Output the [X, Y] coordinate of the center of the cell containing the given text.  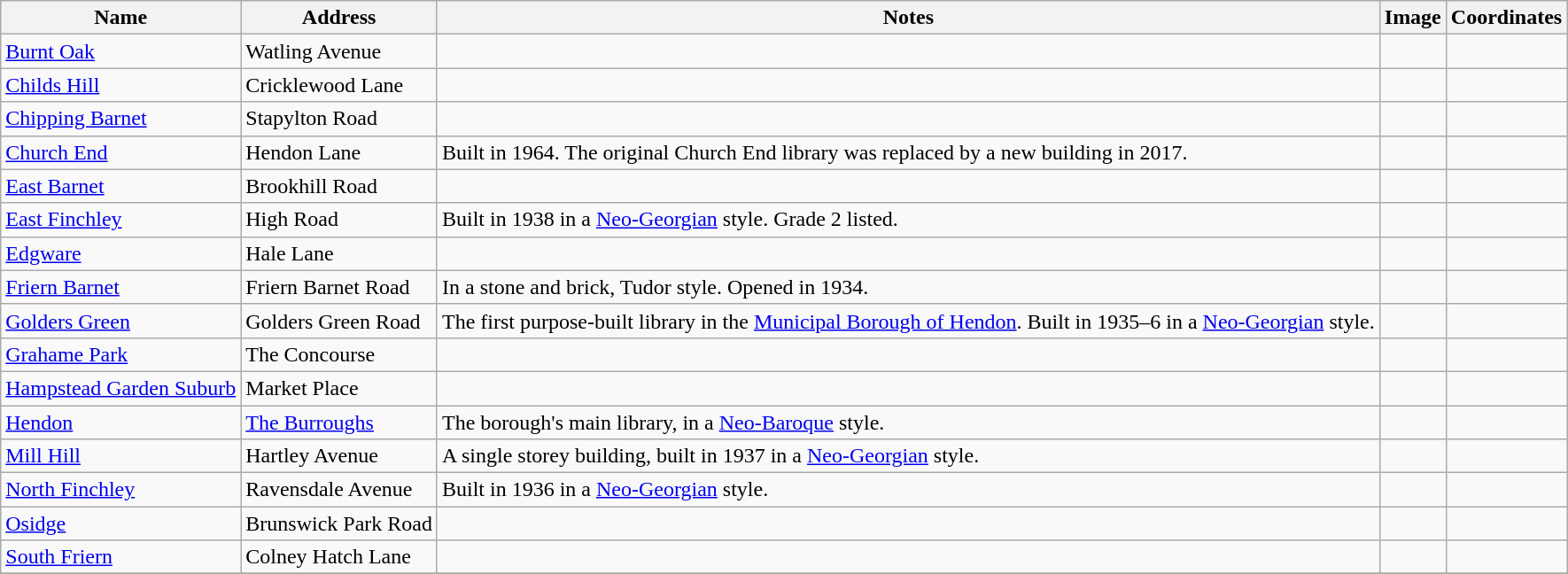
The first purpose-built library in the Municipal Borough of Hendon. Built in 1935–6 in a Neo-Georgian style. [908, 321]
Golders Green Road [339, 321]
Watling Avenue [339, 51]
High Road [339, 220]
Brookhill Road [339, 186]
Ravensdale Avenue [339, 490]
Name [120, 18]
Grahame Park [120, 354]
Hartley Avenue [339, 456]
East Finchley [120, 220]
Address [339, 18]
Market Place [339, 388]
Notes [908, 18]
Built in 1938 in a Neo-Georgian style. Grade 2 listed. [908, 220]
Cricklewood Lane [339, 85]
East Barnet [120, 186]
Osidge [120, 524]
Coordinates [1506, 18]
The Burroughs [339, 423]
Built in 1936 in a Neo-Georgian style. [908, 490]
Friern Barnet Road [339, 287]
Burnt Oak [120, 51]
Hampstead Garden Suburb [120, 388]
Church End [120, 152]
Colney Hatch Lane [339, 557]
Image [1412, 18]
Edgware [120, 253]
Chipping Barnet [120, 119]
Hendon [120, 423]
A single storey building, built in 1937 in a Neo-Georgian style. [908, 456]
The borough's main library, in a Neo-Baroque style. [908, 423]
Mill Hill [120, 456]
Brunswick Park Road [339, 524]
Built in 1964. The original Church End library was replaced by a new building in 2017. [908, 152]
In a stone and brick, Tudor style. Opened in 1934. [908, 287]
Stapylton Road [339, 119]
Golders Green [120, 321]
Hale Lane [339, 253]
Friern Barnet [120, 287]
North Finchley [120, 490]
South Friern [120, 557]
The Concourse [339, 354]
Hendon Lane [339, 152]
Childs Hill [120, 85]
